Pinpoint the cell where the given text exists, returning its [x, y] midpoint coordinate. 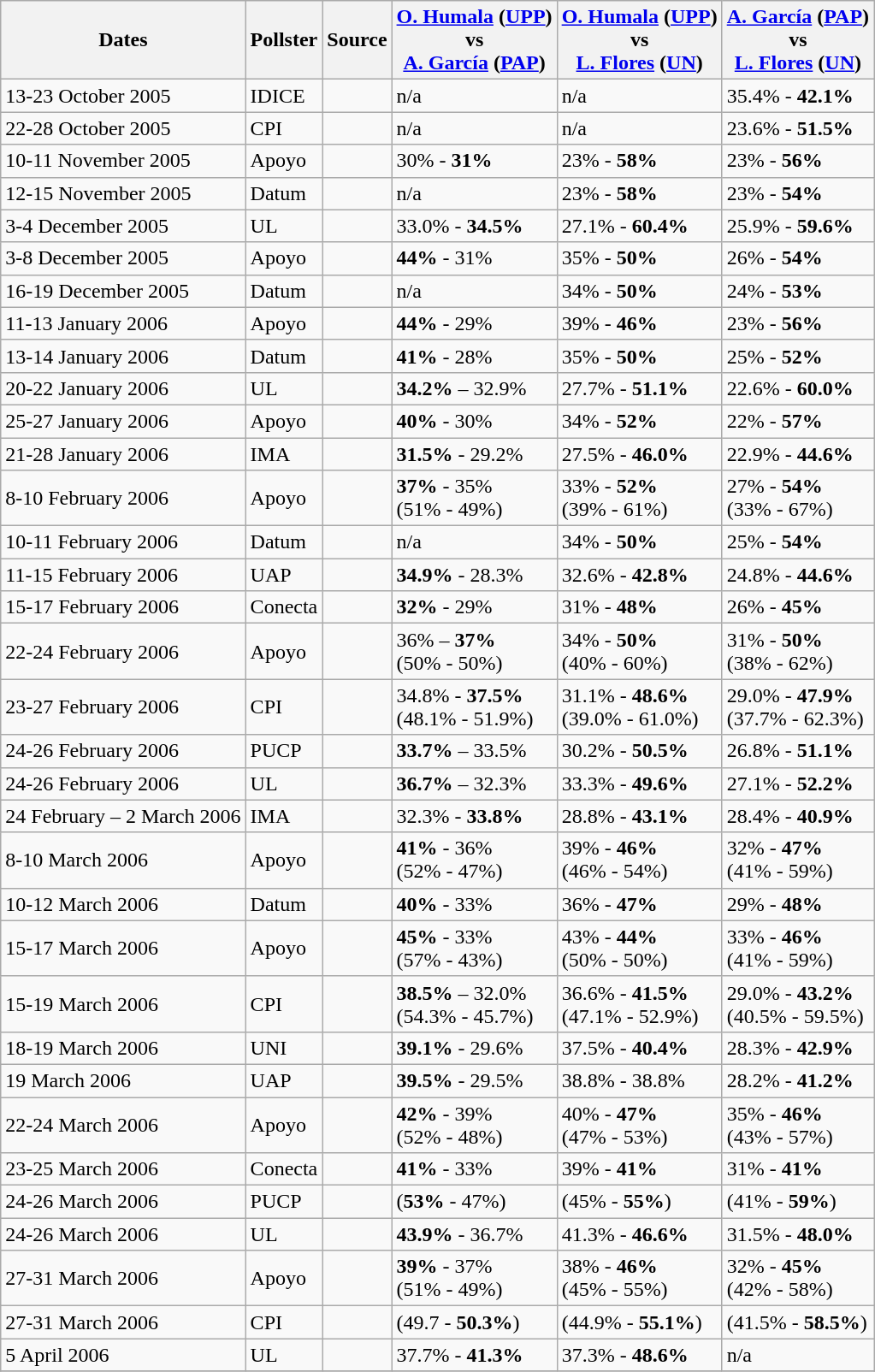
30% - 31% [474, 161]
36% – 37% (50% - 50%) [474, 652]
38.5% – 32.0% (54.3% - 45.7%) [474, 1004]
13-14 January 2006 [123, 356]
33% - 46% (41% - 59%) [797, 948]
22% - 57% [797, 421]
24% - 53% [797, 291]
26% - 54% [797, 258]
37.3% - 48.6% [640, 1355]
UNI [284, 1048]
43% - 44% (50% - 50%) [640, 948]
31% - 41% [797, 1169]
31.5% - 48.0% [797, 1234]
39% - 46% [640, 323]
36.6% - 41.5% (47.1% - 52.9%) [640, 1004]
43.9% - 36.7% [474, 1234]
29.0% - 43.2% (40.5% - 59.5%) [797, 1004]
34.9% - 28.3% [474, 575]
13-23 October 2005 [123, 96]
25.9% - 59.6% [797, 226]
(41.5% - 58.5%) [797, 1322]
27.7% - 51.1% [640, 388]
33.0% - 34.5% [474, 226]
15-17 February 2006 [123, 607]
12-15 November 2005 [123, 193]
28.4% - 40.9% [797, 816]
O. Humala (UPP) vs A. García (PAP) [474, 40]
24 February – 2 March 2006 [123, 816]
25% - 54% [797, 542]
32% - 45% (42% - 58%) [797, 1278]
11-15 February 2006 [123, 575]
A. García (PAP) vs L. Flores (UN) [797, 40]
28.3% - 42.9% [797, 1048]
26% - 45% [797, 607]
10-11 February 2006 [123, 542]
23-27 February 2006 [123, 707]
39.5% - 29.5% [474, 1080]
32.6% - 42.8% [640, 575]
33% - 52% (39% - 61%) [640, 498]
39% - 41% [640, 1169]
(53% - 47%) [474, 1202]
38.8% - 38.8% [640, 1080]
22-24 March 2006 [123, 1124]
O. Humala (UPP) vs L. Flores (UN) [640, 40]
19 March 2006 [123, 1080]
33.7% – 33.5% [474, 751]
35.4% - 42.1% [797, 96]
24.8% - 44.6% [797, 575]
10-12 March 2006 [123, 904]
36% - 47% [640, 904]
41% - 28% [474, 356]
21-28 January 2006 [123, 454]
35% - 46% (43% - 57%) [797, 1124]
25% - 52% [797, 356]
37.5% - 40.4% [640, 1048]
27.1% - 52.2% [797, 784]
31.1% - 48.6% (39.0% - 61.0%) [640, 707]
30.2% - 50.5% [640, 751]
32.3% - 33.8% [474, 816]
31.5% - 29.2% [474, 454]
26.8% - 51.1% [797, 751]
18-19 March 2006 [123, 1048]
15-17 March 2006 [123, 948]
22-28 October 2005 [123, 128]
28.2% - 41.2% [797, 1080]
40% - 47% (47% - 53%) [640, 1124]
45% - 33% (57% - 43%) [474, 948]
(45% - 55%) [640, 1202]
42% - 39% (52% - 48%) [474, 1124]
40% - 33% [474, 904]
33.3% - 49.6% [640, 784]
11-13 January 2006 [123, 323]
41.3% - 46.6% [640, 1234]
44% - 29% [474, 323]
37% - 35% (51% - 49%) [474, 498]
23.6% - 51.5% [797, 128]
22.9% - 44.6% [797, 454]
34.8% - 37.5% (48.1% - 51.9%) [474, 707]
41% - 36% (52% - 47%) [474, 860]
32% - 47% (41% - 59%) [797, 860]
Dates [123, 40]
IDICE [284, 96]
15-19 March 2006 [123, 1004]
34% - 52% [640, 421]
38% - 46% (45% - 55%) [640, 1278]
31% - 48% [640, 607]
27.1% - 60.4% [640, 226]
25-27 January 2006 [123, 421]
Source [358, 40]
22.6% - 60.0% [797, 388]
20-22 January 2006 [123, 388]
34.2% – 32.9% [474, 388]
39.1% - 29.6% [474, 1048]
(41% - 59%) [797, 1202]
16-19 December 2005 [123, 291]
3-8 December 2005 [123, 258]
27.5% - 46.0% [640, 454]
Pollster [284, 40]
23-25 March 2006 [123, 1169]
(44.9% - 55.1%) [640, 1322]
37.7% - 41.3% [474, 1355]
(49.7 - 50.3%) [474, 1322]
41% - 33% [474, 1169]
39% - 46% (46% - 54%) [640, 860]
8-10 March 2006 [123, 860]
29.0% - 47.9% (37.7% - 62.3%) [797, 707]
22-24 February 2006 [123, 652]
29% - 48% [797, 904]
32% - 29% [474, 607]
5 April 2006 [123, 1355]
36.7% – 32.3% [474, 784]
31% - 50% (38% - 62%) [797, 652]
27% - 54% (33% - 67%) [797, 498]
40% - 30% [474, 421]
23% - 54% [797, 193]
10-11 November 2005 [123, 161]
34% - 50% (40% - 60%) [640, 652]
28.8% - 43.1% [640, 816]
44% - 31% [474, 258]
3-4 December 2005 [123, 226]
39% - 37% (51% - 49%) [474, 1278]
8-10 February 2006 [123, 498]
